Capture the cell that displays the provided text and extract its [x, y] central coordinate. 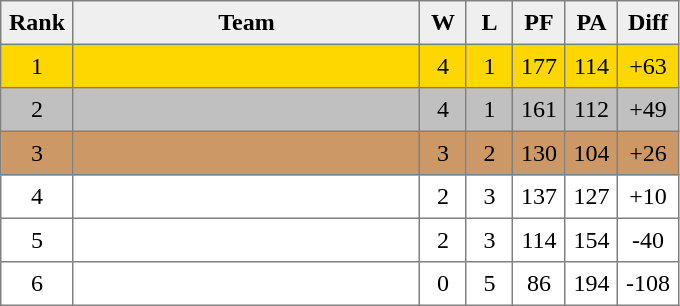
104 [591, 153]
-108 [648, 284]
112 [591, 110]
86 [539, 284]
194 [591, 284]
161 [539, 110]
+49 [648, 110]
Diff [648, 23]
Team [246, 23]
-40 [648, 240]
L [489, 23]
PF [539, 23]
+63 [648, 66]
177 [539, 66]
127 [591, 197]
130 [539, 153]
W [443, 23]
0 [443, 284]
6 [38, 284]
137 [539, 197]
PA [591, 23]
Rank [38, 23]
+26 [648, 153]
154 [591, 240]
+10 [648, 197]
